Output the (X, Y) coordinate of the center of the cell containing the given text.  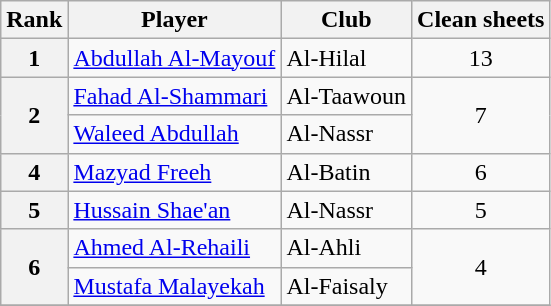
Al-Ahli (346, 248)
Al-Batin (346, 172)
13 (481, 58)
Waleed Abdullah (174, 134)
Club (346, 20)
Clean sheets (481, 20)
2 (34, 115)
Ahmed Al-Rehaili (174, 248)
1 (34, 58)
Player (174, 20)
Al-Hilal (346, 58)
Fahad Al-Shammari (174, 96)
Hussain Shae'an (174, 210)
Al-Taawoun (346, 96)
Rank (34, 20)
7 (481, 115)
Mustafa Malayekah (174, 286)
Al-Faisaly (346, 286)
Mazyad Freeh (174, 172)
Abdullah Al-Mayouf (174, 58)
